Detect which cell encompasses the target text, then output its [X, Y] center coordinate. 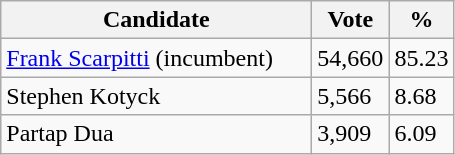
Vote [350, 20]
6.09 [422, 134]
Stephen Kotyck [156, 96]
Partap Dua [156, 134]
Frank Scarpitti (incumbent) [156, 58]
% [422, 20]
5,566 [350, 96]
3,909 [350, 134]
8.68 [422, 96]
54,660 [350, 58]
Candidate [156, 20]
85.23 [422, 58]
